Pinpoint the cell where the given text exists, returning its (X, Y) midpoint coordinate. 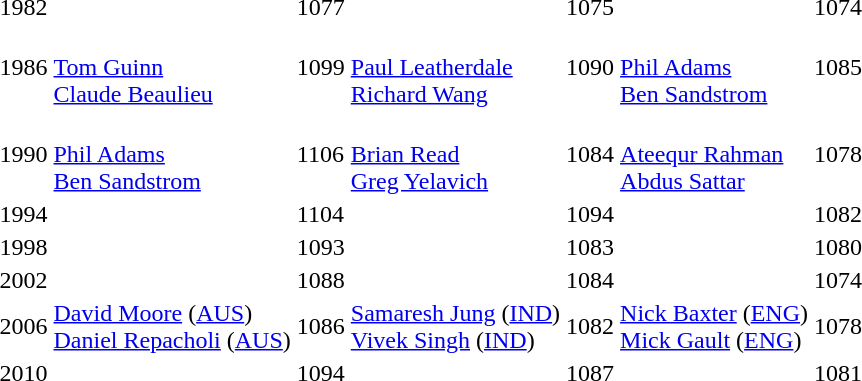
Nick Baxter (ENG) Mick Gault (ENG) (714, 326)
David Moore (AUS) Daniel Repacholi (AUS) (172, 326)
1104 (320, 214)
1094 (590, 214)
1082 (590, 326)
Samaresh Jung (IND) Vivek Singh (IND) (455, 326)
Ateequr RahmanAbdus Sattar (714, 154)
1106 (320, 154)
1090 (590, 67)
Tom GuinnClaude Beaulieu (172, 67)
1083 (590, 247)
Paul LeatherdaleRichard Wang (455, 67)
1088 (320, 280)
1099 (320, 67)
1093 (320, 247)
Brian ReadGreg Yelavich (455, 154)
1086 (320, 326)
